Extract the [X, Y] coordinate from the center of the cell holding the provided text.  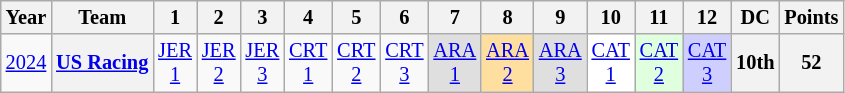
ARA2 [508, 63]
6 [404, 17]
7 [454, 17]
Team [102, 17]
ARA1 [454, 63]
CAT2 [659, 63]
JER2 [219, 63]
10th [755, 63]
3 [263, 17]
52 [811, 63]
5 [356, 17]
10 [611, 17]
CAT3 [707, 63]
8 [508, 17]
1 [175, 17]
CAT1 [611, 63]
CRT2 [356, 63]
4 [308, 17]
Year [26, 17]
JER3 [263, 63]
US Racing [102, 63]
ARA3 [560, 63]
2024 [26, 63]
CRT1 [308, 63]
DC [755, 17]
JER1 [175, 63]
12 [707, 17]
11 [659, 17]
2 [219, 17]
9 [560, 17]
Points [811, 17]
CRT3 [404, 63]
